Scan for the cell matching the given text and deliver its [X, Y] coordinate at center. 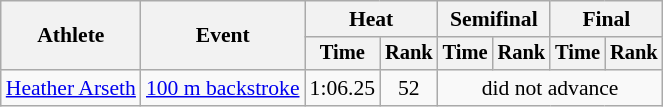
1:06.25 [342, 88]
did not advance [550, 88]
Final [606, 19]
100 m backstroke [223, 88]
Heat [372, 19]
Athlete [71, 36]
52 [409, 88]
Heather Arseth [71, 88]
Event [223, 36]
Semifinal [494, 19]
